Return the (X, Y) coordinate for the center point of the cell that contains the specified text.  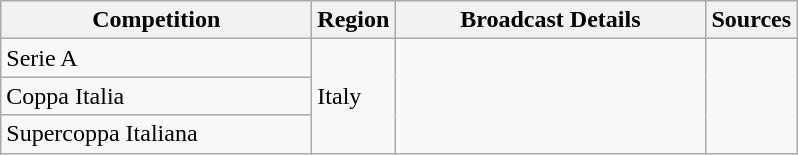
Sources (752, 20)
Coppa Italia (156, 96)
Serie A (156, 58)
Broadcast Details (550, 20)
Region (354, 20)
Competition (156, 20)
Italy (354, 96)
Supercoppa Italiana (156, 134)
